Determine the [x, y] coordinate at the center of the cell enclosing the given text.  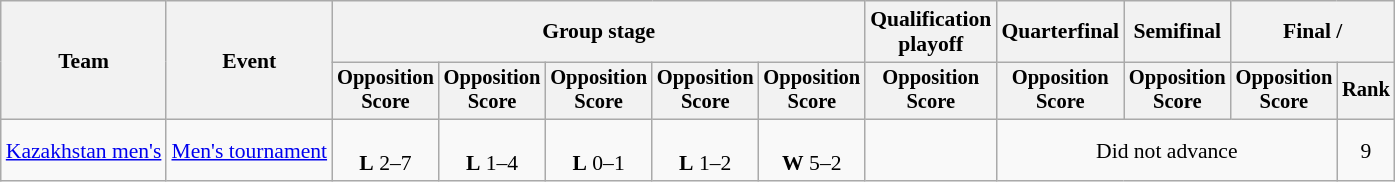
Final / [1313, 32]
Quarterfinal [1060, 32]
L 1–2 [706, 150]
Men's tournament [249, 150]
Kazakhstan men's [84, 150]
Rank [1366, 91]
Did not advance [1166, 150]
9 [1366, 150]
W 5–2 [812, 150]
Team [84, 60]
Group stage [598, 32]
Qualificationplayoff [930, 32]
Semifinal [1178, 32]
L 2–7 [386, 150]
L 0–1 [598, 150]
L 1–4 [492, 150]
Event [249, 60]
